Search for the cell housing the specified text and yield its [X, Y] center coordinate. 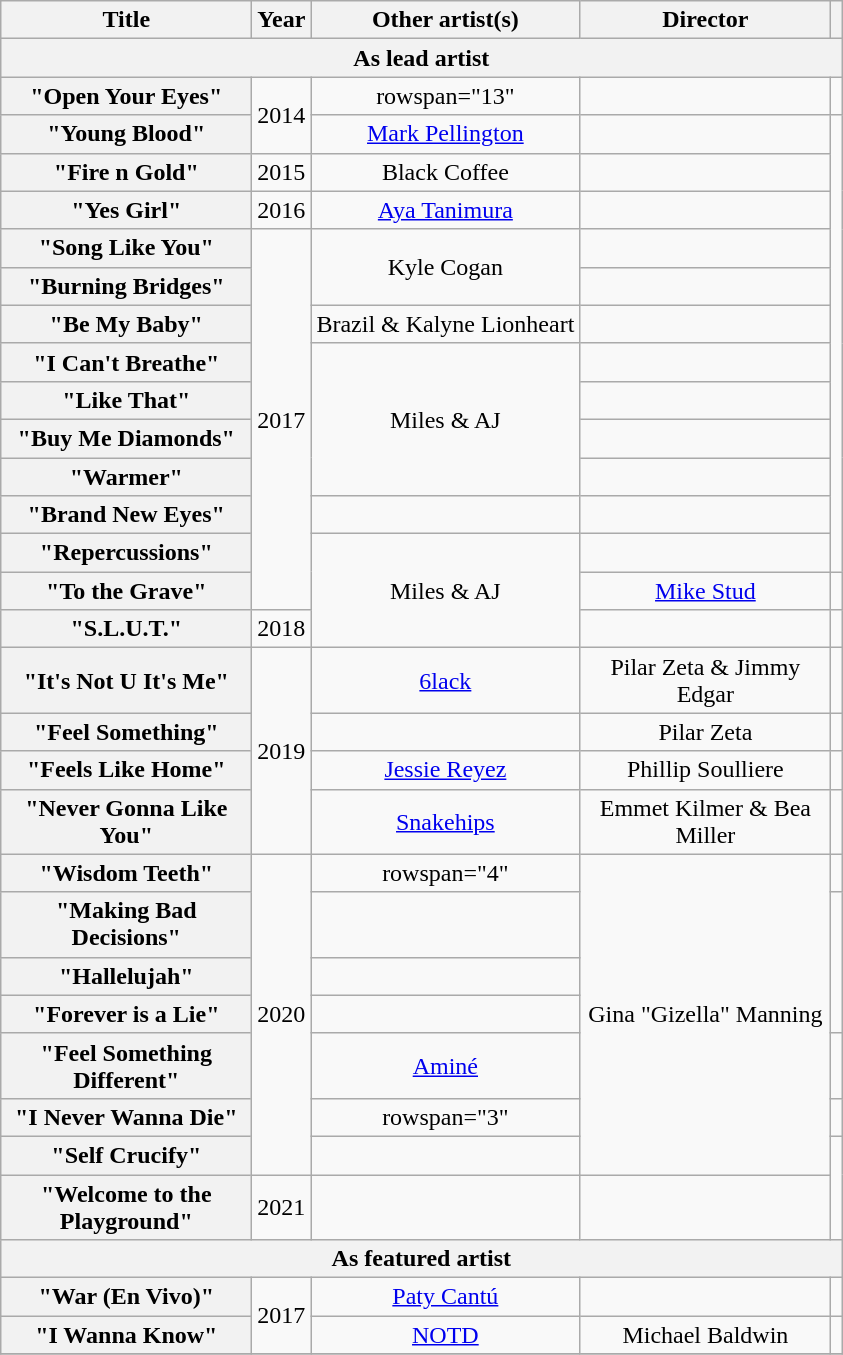
"Feels Like Home" [126, 770]
Snakehips [446, 822]
"Making Bad Decisions" [126, 924]
"Wisdom Teeth" [126, 873]
Mark Pellington [446, 134]
Aya Tanimura [446, 210]
"Feel Something" [126, 732]
"S.L.U.T." [126, 629]
"Feel Something Different" [126, 1066]
rowspan="4" [446, 873]
Paty Cantú [446, 1297]
As featured artist [422, 1259]
"Forever is a Lie" [126, 1014]
2021 [282, 1206]
Phillip Soulliere [706, 770]
Emmet Kilmer & Bea Miller [706, 822]
2015 [282, 172]
"I Never Wanna Die" [126, 1117]
Other artist(s) [446, 20]
2014 [282, 115]
6lack [446, 680]
"Repercussions" [126, 553]
"Welcome to the Playground" [126, 1206]
"I Can't Breathe" [126, 362]
"Fire n Gold" [126, 172]
"Hallelujah" [126, 976]
"Young Blood" [126, 134]
"Self Crucify" [126, 1155]
"War (En Vivo)" [126, 1297]
"Burning Bridges" [126, 286]
Jessie Reyez [446, 770]
Title [126, 20]
Gina "Gizella" Manning [706, 1014]
Michael Baldwin [706, 1335]
"Brand New Eyes" [126, 515]
"Buy Me Diamonds" [126, 438]
rowspan="13" [446, 96]
Year [282, 20]
Aminé [446, 1066]
"Song Like You" [126, 248]
Pilar Zeta & Jimmy Edgar [706, 680]
Director [706, 20]
2019 [282, 751]
"Like That" [126, 400]
Brazil & Kalyne Lionheart [446, 324]
Kyle Cogan [446, 267]
Black Coffee [446, 172]
rowspan="3" [446, 1117]
"Never Gonna Like You" [126, 822]
"I Wanna Know" [126, 1335]
"Warmer" [126, 477]
As lead artist [422, 58]
NOTD [446, 1335]
2016 [282, 210]
Mike Stud [706, 591]
"It's Not U It's Me" [126, 680]
"To the Grave" [126, 591]
Pilar Zeta [706, 732]
"Yes Girl" [126, 210]
"Be My Baby" [126, 324]
"Open Your Eyes" [126, 96]
2020 [282, 1014]
2018 [282, 629]
